From the cell containing the given text, extract its center point as [X, Y] coordinate. 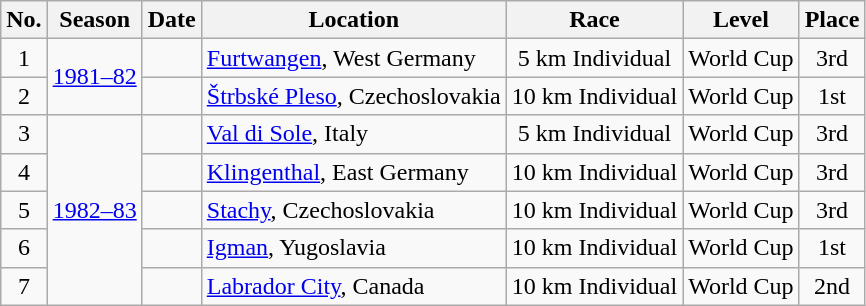
1981–82 [94, 77]
Place [832, 20]
2nd [832, 286]
7 [24, 286]
Date [172, 20]
Stachy, Czechoslovakia [354, 210]
Klingenthal, East Germany [354, 172]
Val di Sole, Italy [354, 134]
Level [741, 20]
No. [24, 20]
5 [24, 210]
Location [354, 20]
1 [24, 58]
Štrbské Pleso, Czechoslovakia [354, 96]
2 [24, 96]
1982–83 [94, 210]
4 [24, 172]
Labrador City, Canada [354, 286]
6 [24, 248]
Race [594, 20]
3 [24, 134]
Furtwangen, West Germany [354, 58]
Igman, Yugoslavia [354, 248]
Season [94, 20]
